Output the [X, Y] coordinate of the center of the cell containing the given text.  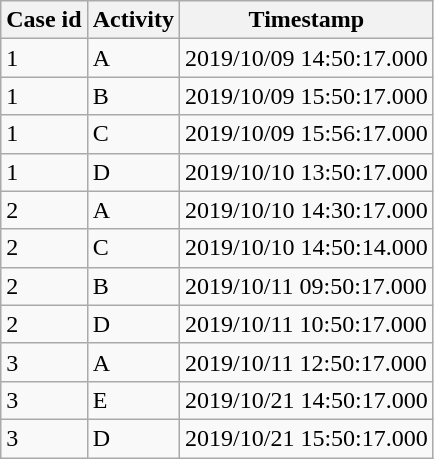
2019/10/10 14:30:17.000 [307, 210]
2019/10/09 15:50:17.000 [307, 96]
2019/10/21 15:50:17.000 [307, 438]
2019/10/21 14:50:17.000 [307, 400]
2019/10/09 15:56:17.000 [307, 134]
2019/10/11 09:50:17.000 [307, 286]
E [133, 400]
Timestamp [307, 20]
2019/10/09 14:50:17.000 [307, 58]
Activity [133, 20]
2019/10/11 12:50:17.000 [307, 362]
2019/10/10 14:50:14.000 [307, 248]
2019/10/11 10:50:17.000 [307, 324]
Case id [44, 20]
2019/10/10 13:50:17.000 [307, 172]
